Capture the cell that displays the provided text and extract its [X, Y] central coordinate. 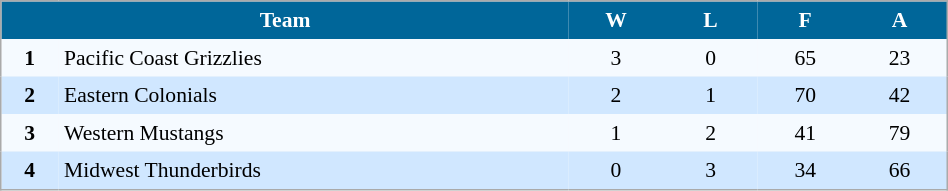
34 [806, 171]
W [616, 20]
Midwest Thunderbirds [314, 171]
Eastern Colonials [314, 95]
Western Mustangs [314, 133]
66 [900, 171]
4 [30, 171]
41 [806, 133]
A [900, 20]
42 [900, 95]
65 [806, 58]
79 [900, 133]
Pacific Coast Grizzlies [314, 58]
F [806, 20]
23 [900, 58]
Team [285, 20]
L [710, 20]
70 [806, 95]
